Determine the (x, y) coordinate at the center of the cell enclosing the given text.  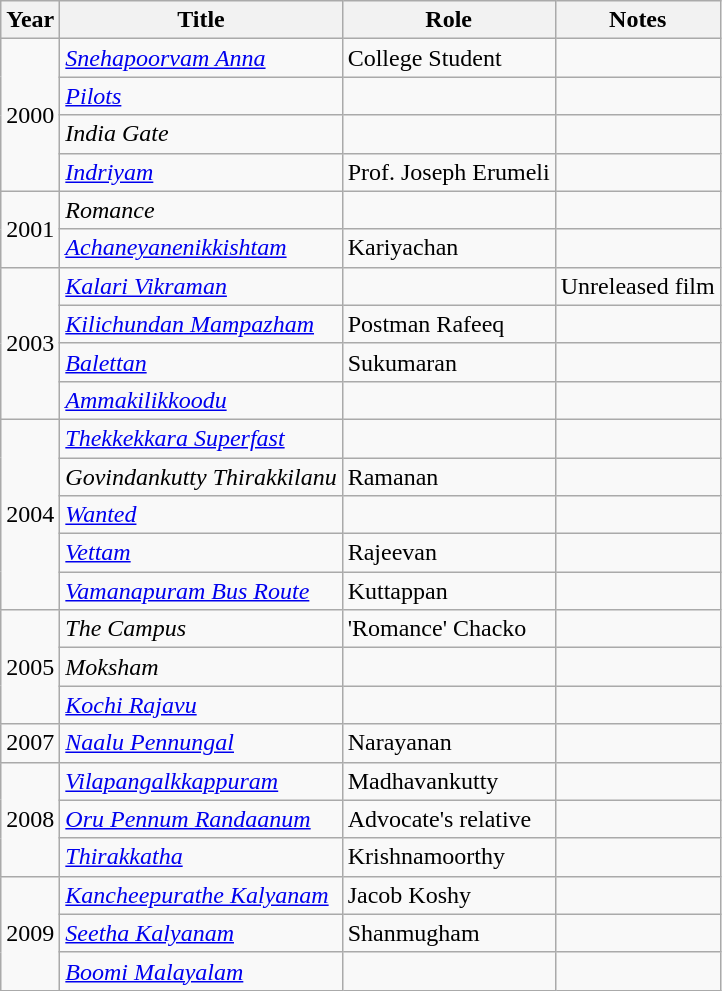
Prof. Joseph Erumeli (448, 172)
2007 (30, 743)
Title (201, 20)
Unreleased film (638, 286)
Moksham (201, 667)
Seetha Kalyanam (201, 933)
Vilapangalkkappuram (201, 781)
Snehapoorvam Anna (201, 58)
Year (30, 20)
Role (448, 20)
Achaneyanenikkishtam (201, 248)
Vamanapuram Bus Route (201, 591)
Rajeevan (448, 553)
Kalari Vikraman (201, 286)
Naalu Pennungal (201, 743)
Notes (638, 20)
2005 (30, 667)
2009 (30, 933)
College Student (448, 58)
Postman Rafeeq (448, 324)
Govindankutty Thirakkilanu (201, 477)
2000 (30, 115)
2003 (30, 343)
Madhavankutty (448, 781)
2004 (30, 514)
Ammakilikkoodu (201, 400)
Balettan (201, 362)
Wanted (201, 515)
Narayanan (448, 743)
2001 (30, 229)
Boomi Malayalam (201, 971)
Romance (201, 210)
Sukumaran (448, 362)
'Romance' Chacko (448, 629)
Indriyam (201, 172)
Advocate's relative (448, 819)
Kariyachan (448, 248)
Oru Pennum Randaanum (201, 819)
2008 (30, 819)
Thirakkatha (201, 857)
Ramanan (448, 477)
Kuttappan (448, 591)
Jacob Koshy (448, 895)
Thekkekkara Superfast (201, 438)
Pilots (201, 96)
Shanmugham (448, 933)
Kilichundan Mampazham (201, 324)
Kochi Rajavu (201, 705)
The Campus (201, 629)
Krishnamoorthy (448, 857)
Kancheepurathe Kalyanam (201, 895)
Vettam (201, 553)
India Gate (201, 134)
